Output the [X, Y] coordinate of the center of the cell containing the given text.  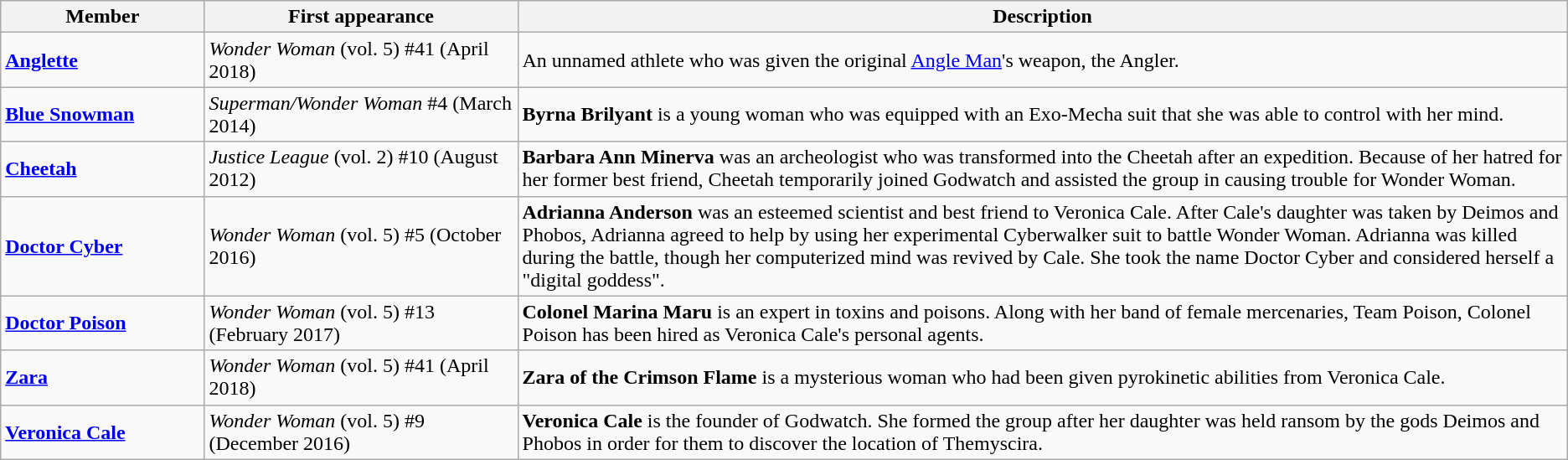
Byrna Brilyant is a young woman who was equipped with an Exo-Mecha suit that she was able to control with her mind. [1042, 114]
Blue Snowman [102, 114]
Wonder Woman (vol. 5) #13 (February 2017) [361, 323]
Zara [102, 377]
Wonder Woman (vol. 5) #5 (October 2016) [361, 246]
Justice League (vol. 2) #10 (August 2012) [361, 169]
Description [1042, 17]
Veronica Cale [102, 432]
Anglette [102, 60]
Doctor Cyber [102, 246]
Wonder Woman (vol. 5) #9 (December 2016) [361, 432]
Cheetah [102, 169]
Superman/Wonder Woman #4 (March 2014) [361, 114]
An unnamed athlete who was given the original Angle Man's weapon, the Angler. [1042, 60]
First appearance [361, 17]
Doctor Poison [102, 323]
Zara of the Crimson Flame is a mysterious woman who had been given pyrokinetic abilities from Veronica Cale. [1042, 377]
Member [102, 17]
